Return the [x, y] coordinate for the center point of the cell that contains the specified text.  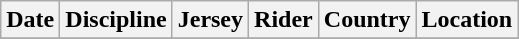
Date [30, 20]
Country [367, 20]
Location [467, 20]
Rider [284, 20]
Jersey [210, 20]
Discipline [116, 20]
